Determine the (X, Y) coordinate at the center of the cell enclosing the given text.  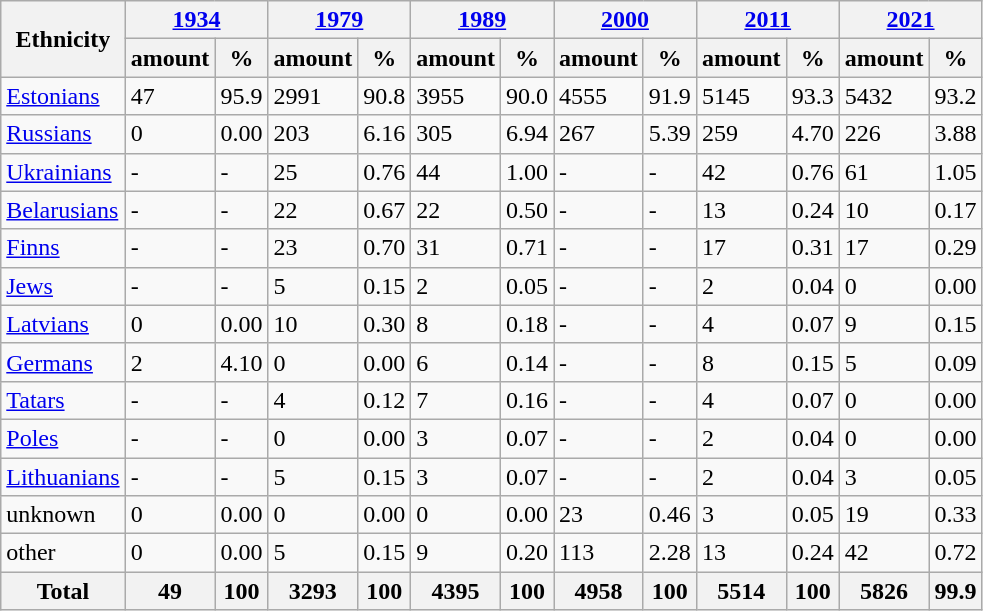
Total (63, 591)
0.67 (384, 210)
93.2 (956, 96)
4.10 (242, 362)
Ukrainians (63, 172)
0.31 (812, 248)
2991 (313, 96)
0.18 (526, 324)
93.3 (812, 96)
90.0 (526, 96)
0.33 (956, 515)
259 (741, 134)
226 (884, 134)
1.05 (956, 172)
4958 (599, 591)
25 (313, 172)
Belarusians (63, 210)
49 (170, 591)
4395 (456, 591)
other (63, 553)
99.9 (956, 591)
0.20 (526, 553)
44 (456, 172)
3293 (313, 591)
Poles (63, 438)
5145 (741, 96)
4555 (599, 96)
113 (599, 553)
Latvians (63, 324)
3.88 (956, 134)
Jews (63, 286)
0.70 (384, 248)
5826 (884, 591)
5432 (884, 96)
61 (884, 172)
0.30 (384, 324)
90.8 (384, 96)
2000 (626, 20)
Estonians (63, 96)
267 (599, 134)
19 (884, 515)
91.9 (670, 96)
3955 (456, 96)
0.17 (956, 210)
Russians (63, 134)
2021 (910, 20)
31 (456, 248)
6.16 (384, 134)
6.94 (526, 134)
6 (456, 362)
2.28 (670, 553)
95.9 (242, 96)
47 (170, 96)
Germans (63, 362)
1934 (196, 20)
2011 (768, 20)
Lithuanians (63, 477)
0.50 (526, 210)
0.72 (956, 553)
Tatars (63, 400)
0.71 (526, 248)
Ethnicity (63, 39)
1.00 (526, 172)
0.46 (670, 515)
4.70 (812, 134)
305 (456, 134)
0.12 (384, 400)
0.16 (526, 400)
0.14 (526, 362)
1979 (340, 20)
1989 (482, 20)
Finns (63, 248)
5514 (741, 591)
5.39 (670, 134)
0.09 (956, 362)
0.29 (956, 248)
unknown (63, 515)
203 (313, 134)
7 (456, 400)
